Provide the (x, y) coordinate of the cell's center where the given text is located.  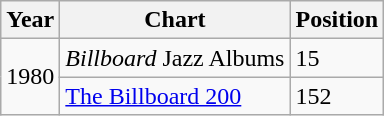
The Billboard 200 (175, 96)
Billboard Jazz Albums (175, 58)
1980 (30, 77)
Position (337, 20)
152 (337, 96)
Chart (175, 20)
Year (30, 20)
15 (337, 58)
